Return the (X, Y) coordinate for the center point of the cell that contains the specified text.  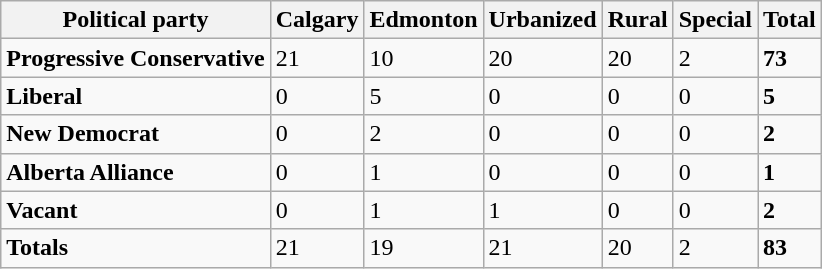
Special (715, 20)
Urbanized (542, 20)
83 (790, 248)
Calgary (317, 20)
Edmonton (424, 20)
New Democrat (136, 134)
73 (790, 58)
Total (790, 20)
Political party (136, 20)
Liberal (136, 96)
Vacant (136, 210)
Progressive Conservative (136, 58)
Totals (136, 248)
Rural (638, 20)
10 (424, 58)
19 (424, 248)
Alberta Alliance (136, 172)
